Identify which cell holds the provided text, then report its [x, y] central coordinate. 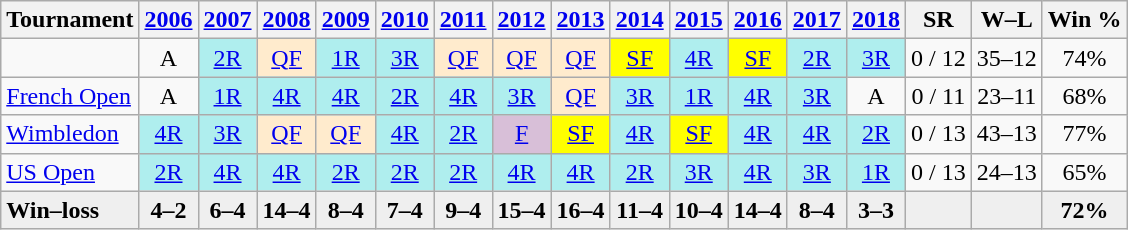
9–4 [463, 210]
15–4 [522, 210]
7–4 [404, 210]
2006 [168, 20]
SR [938, 20]
2008 [286, 20]
2015 [698, 20]
68% [1084, 96]
77% [1084, 134]
Tournament [70, 20]
74% [1084, 58]
43–13 [1006, 134]
2016 [758, 20]
2017 [816, 20]
0 / 11 [938, 96]
2012 [522, 20]
16–4 [580, 210]
Wimbledon [70, 134]
72% [1084, 210]
6–4 [228, 210]
65% [1084, 172]
2014 [640, 20]
Win % [1084, 20]
0 / 12 [938, 58]
French Open [70, 96]
US Open [70, 172]
2011 [463, 20]
2010 [404, 20]
2009 [346, 20]
W–L [1006, 20]
Win–loss [70, 210]
24–13 [1006, 172]
2013 [580, 20]
4–2 [168, 210]
2018 [876, 20]
23–11 [1006, 96]
F [522, 134]
3–3 [876, 210]
2007 [228, 20]
10–4 [698, 210]
11–4 [640, 210]
35–12 [1006, 58]
